From the cell containing the given text, extract its center point as [x, y] coordinate. 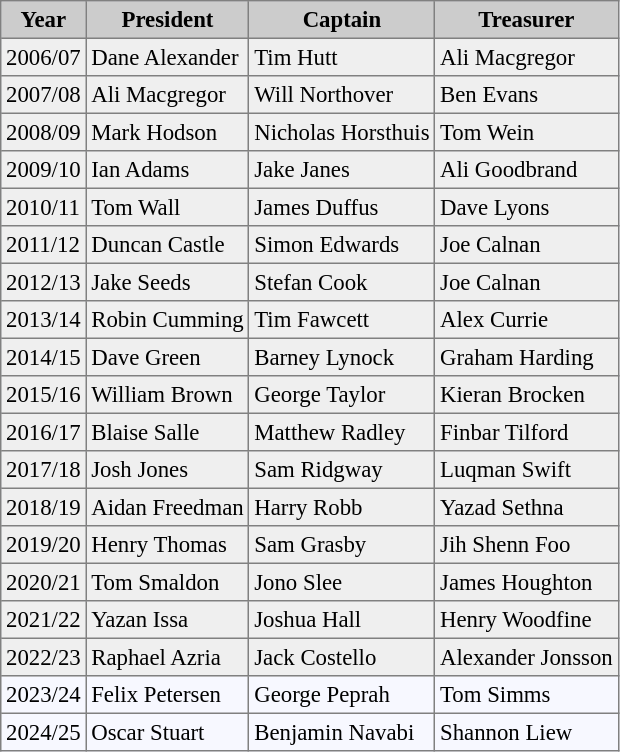
Ben Evans [526, 95]
2014/15 [44, 357]
2009/10 [44, 170]
Jih Shenn Foo [526, 545]
2010/11 [44, 207]
Finbar Tilford [526, 432]
Kieran Brocken [526, 395]
Henry Thomas [168, 545]
George Taylor [342, 395]
Mark Hodson [168, 132]
2017/18 [44, 470]
2022/23 [44, 657]
Nicholas Horsthuis [342, 132]
2020/21 [44, 582]
Shannon Liew [526, 732]
James Houghton [526, 582]
Blaise Salle [168, 432]
2016/17 [44, 432]
Matthew Radley [342, 432]
Yazad Sethna [526, 507]
2015/16 [44, 395]
Barney Lynock [342, 357]
Tom Wall [168, 207]
2007/08 [44, 95]
Josh Jones [168, 470]
Tom Wein [526, 132]
2021/22 [44, 620]
Treasurer [526, 20]
2013/14 [44, 320]
Simon Edwards [342, 245]
President [168, 20]
Alex Currie [526, 320]
Year [44, 20]
Henry Woodfine [526, 620]
2019/20 [44, 545]
William Brown [168, 395]
Ali Goodbrand [526, 170]
2011/12 [44, 245]
Tom Simms [526, 695]
Sam Grasby [342, 545]
Graham Harding [526, 357]
Yazan Issa [168, 620]
2006/07 [44, 57]
Benjamin Navabi [342, 732]
Tom Smaldon [168, 582]
Oscar Stuart [168, 732]
Duncan Castle [168, 245]
Jake Seeds [168, 282]
2024/25 [44, 732]
2023/24 [44, 695]
George Peprah [342, 695]
Tim Hutt [342, 57]
Dane Alexander [168, 57]
Sam Ridgway [342, 470]
2018/19 [44, 507]
James Duffus [342, 207]
Stefan Cook [342, 282]
2012/13 [44, 282]
Alexander Jonsson [526, 657]
Captain [342, 20]
Jack Costello [342, 657]
Felix Petersen [168, 695]
Tim Fawcett [342, 320]
Dave Lyons [526, 207]
Dave Green [168, 357]
Jono Slee [342, 582]
2008/09 [44, 132]
Raphael Azria [168, 657]
Harry Robb [342, 507]
Jake Janes [342, 170]
Will Northover [342, 95]
Aidan Freedman [168, 507]
Luqman Swift [526, 470]
Ian Adams [168, 170]
Joshua Hall [342, 620]
Robin Cumming [168, 320]
